Pinpoint the cell where the given text exists, returning its [x, y] midpoint coordinate. 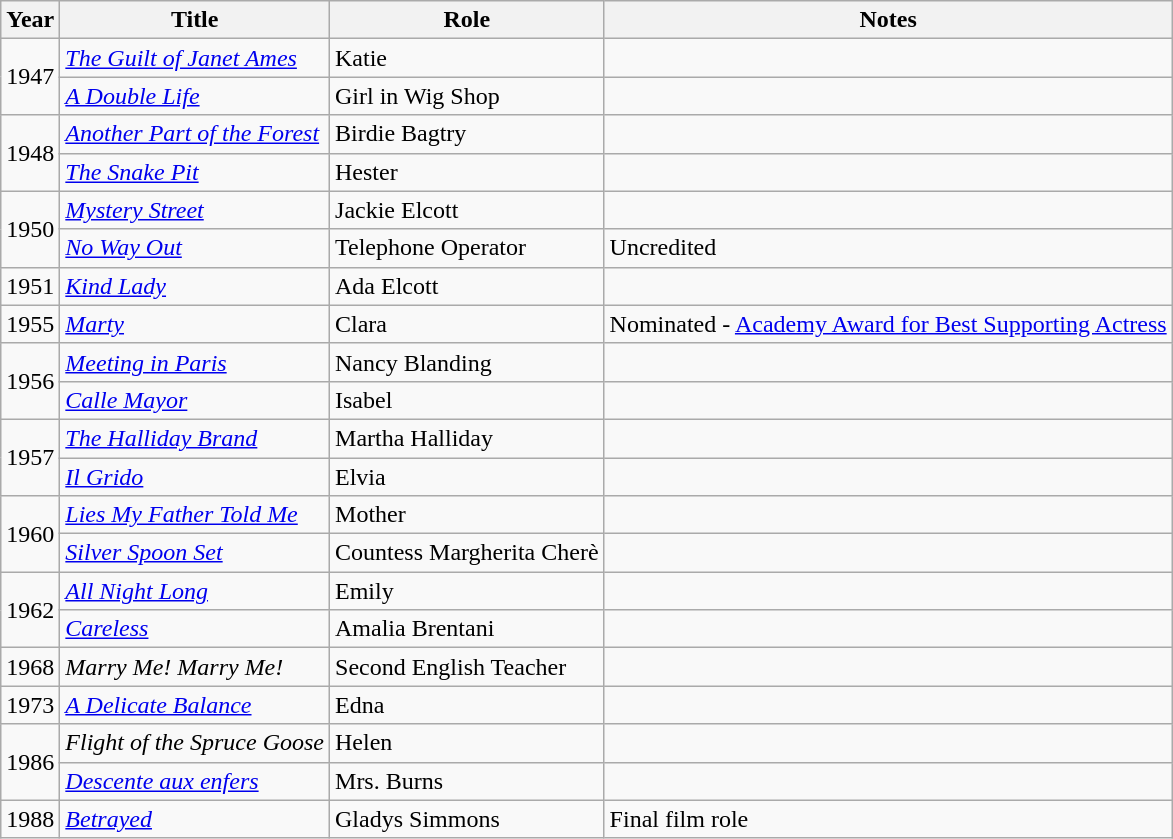
Isabel [468, 400]
Emily [468, 591]
Elvia [468, 477]
Mystery Street [195, 210]
1948 [30, 153]
Marry Me! Marry Me! [195, 667]
Jackie Elcott [468, 210]
Mrs. Burns [468, 781]
Mother [468, 515]
Gladys Simmons [468, 819]
1947 [30, 77]
Hester [468, 172]
All Night Long [195, 591]
Flight of the Spruce Goose [195, 743]
Descente aux enfers [195, 781]
The Halliday Brand [195, 438]
1951 [30, 286]
1955 [30, 324]
Clara [468, 324]
A Double Life [195, 96]
Meeting in Paris [195, 362]
A Delicate Balance [195, 705]
Edna [468, 705]
Amalia Brentani [468, 629]
The Guilt of Janet Ames [195, 58]
1960 [30, 534]
Countess Margherita Cherè [468, 553]
Role [468, 20]
1957 [30, 457]
Birdie Bagtry [468, 134]
1973 [30, 705]
1968 [30, 667]
Careless [195, 629]
No Way Out [195, 248]
Ada Elcott [468, 286]
Title [195, 20]
Betrayed [195, 819]
Calle Mayor [195, 400]
Second English Teacher [468, 667]
Il Grido [195, 477]
Notes [888, 20]
Telephone Operator [468, 248]
1950 [30, 229]
Kind Lady [195, 286]
Martha Halliday [468, 438]
Silver Spoon Set [195, 553]
Final film role [888, 819]
Marty [195, 324]
Helen [468, 743]
1986 [30, 762]
Year [30, 20]
Girl in Wig Shop [468, 96]
1962 [30, 610]
Nominated - Academy Award for Best Supporting Actress [888, 324]
1956 [30, 381]
Another Part of the Forest [195, 134]
1988 [30, 819]
The Snake Pit [195, 172]
Nancy Blanding [468, 362]
Uncredited [888, 248]
Katie [468, 58]
Lies My Father Told Me [195, 515]
